For the text-containing cell, return its midpoint in [X, Y] coordinate format. 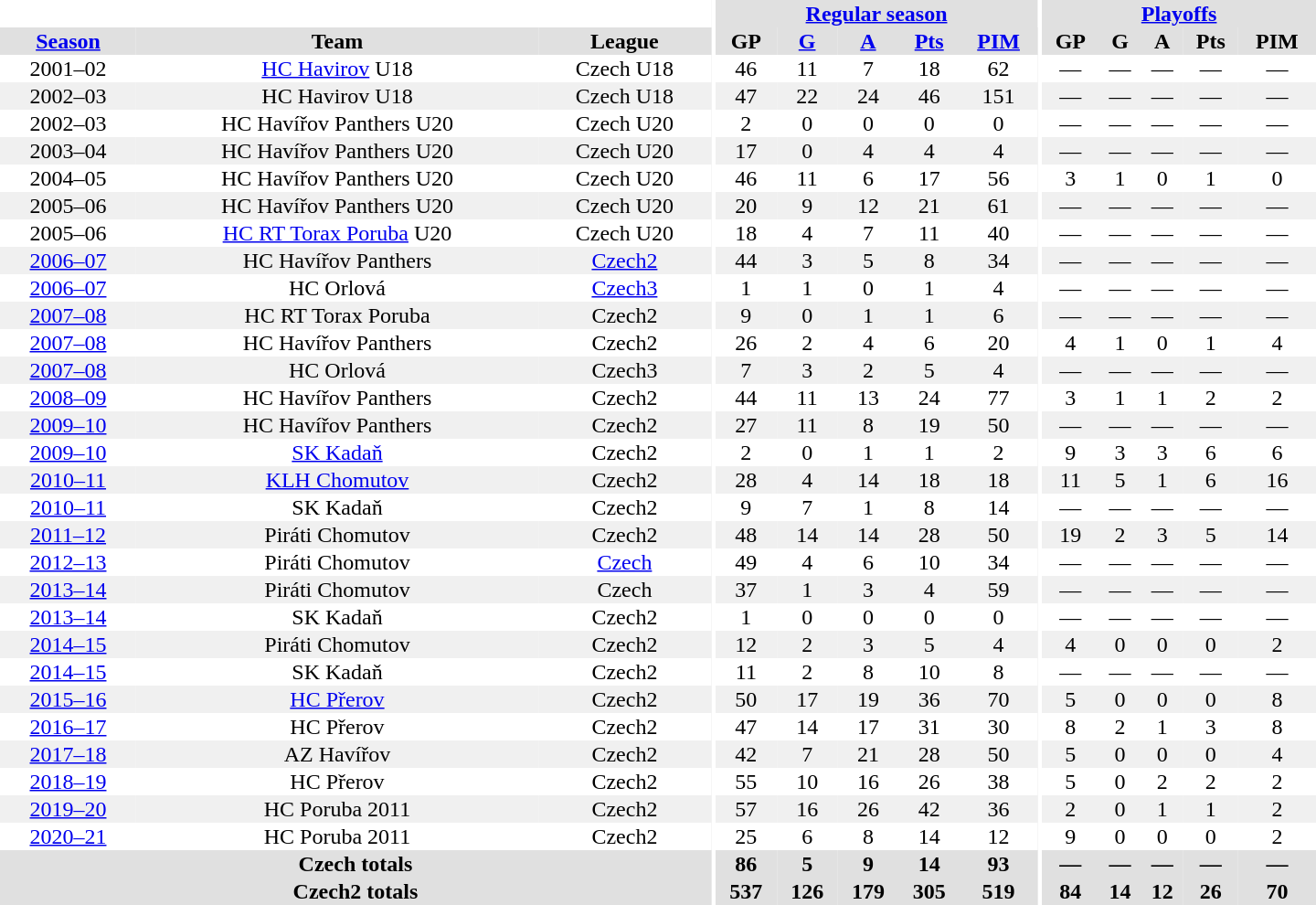
62 [998, 69]
2020–21 [68, 836]
2016–17 [68, 727]
22 [808, 96]
13 [868, 398]
37 [746, 590]
537 [746, 891]
2012–13 [68, 562]
84 [1070, 891]
519 [998, 891]
KLH Chomutov [337, 480]
2019–20 [68, 809]
2004–05 [68, 178]
86 [746, 864]
Team [337, 41]
League [625, 41]
48 [746, 535]
55 [746, 782]
Czech totals [356, 864]
31 [929, 727]
59 [998, 590]
Playoffs [1179, 14]
2018–19 [68, 782]
30 [998, 727]
2008–09 [68, 398]
93 [998, 864]
49 [746, 562]
57 [746, 809]
HC RT Torax Poruba U20 [337, 233]
HC RT Torax Poruba [337, 315]
25 [746, 836]
2011–12 [68, 535]
77 [998, 398]
27 [746, 425]
2017–18 [68, 754]
61 [998, 206]
Regular season [876, 14]
Czech2 totals [356, 891]
AZ Havířov [337, 754]
2003–04 [68, 151]
126 [808, 891]
Season [68, 41]
179 [868, 891]
38 [998, 782]
56 [998, 178]
40 [998, 233]
305 [929, 891]
2015–16 [68, 699]
2001–02 [68, 69]
151 [998, 96]
